Capture the cell that displays the provided text and extract its (X, Y) central coordinate. 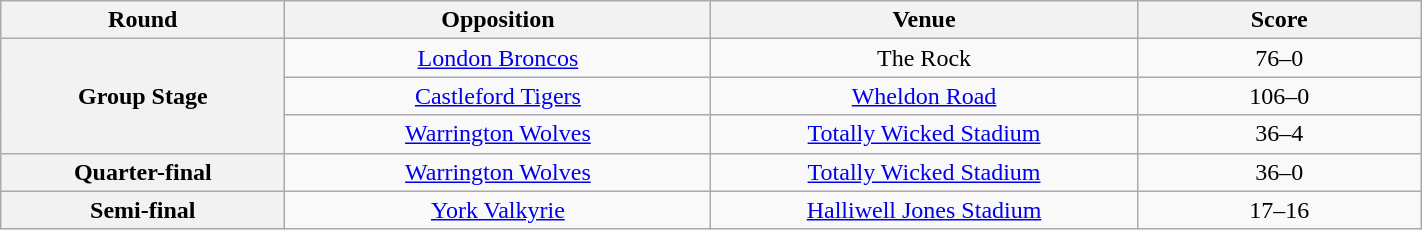
Quarter-final (143, 172)
Round (143, 20)
Score (1279, 20)
York Valkyrie (498, 210)
76–0 (1279, 58)
Venue (924, 20)
Halliwell Jones Stadium (924, 210)
36–0 (1279, 172)
106–0 (1279, 96)
36–4 (1279, 134)
Semi-final (143, 210)
London Broncos (498, 58)
Group Stage (143, 96)
Opposition (498, 20)
Castleford Tigers (498, 96)
17–16 (1279, 210)
The Rock (924, 58)
Wheldon Road (924, 96)
